Determine the [x, y] coordinate at the center of the cell enclosing the given text.  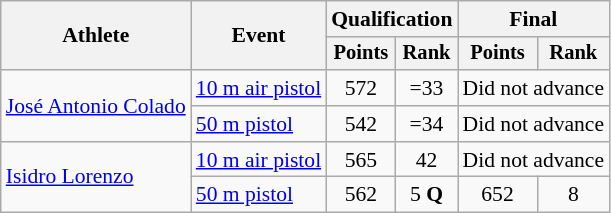
=33 [427, 88]
652 [498, 195]
8 [574, 195]
Final [534, 19]
565 [360, 160]
5 Q [427, 195]
José Antonio Colado [96, 106]
=34 [427, 124]
42 [427, 160]
Isidro Lorenzo [96, 178]
572 [360, 88]
562 [360, 195]
Athlete [96, 36]
542 [360, 124]
Qualification [392, 19]
Event [258, 36]
